Return the (x, y) coordinate for the center point of the cell that contains the specified text.  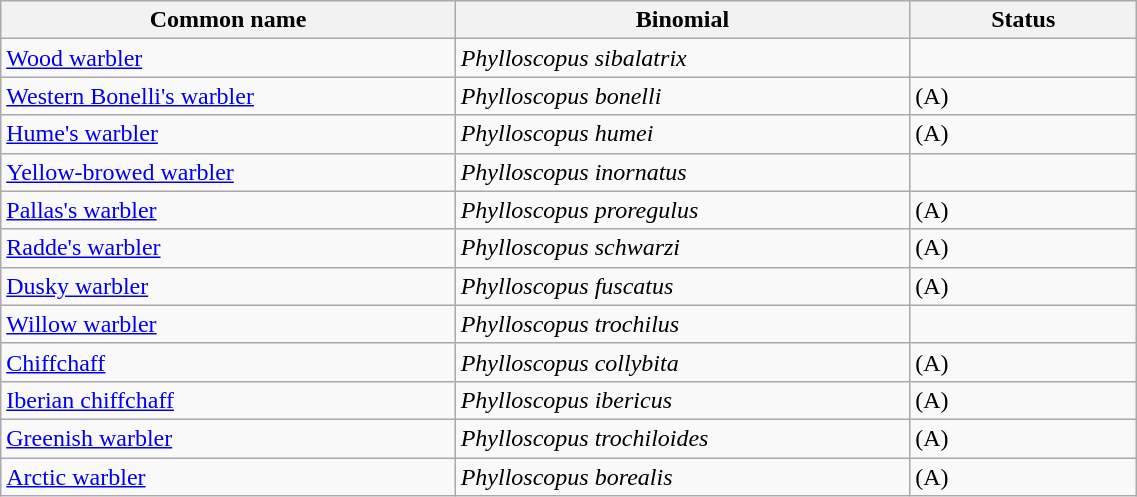
Phylloscopus schwarzi (682, 248)
Phylloscopus proregulus (682, 210)
Binomial (682, 20)
Phylloscopus borealis (682, 477)
Willow warbler (228, 324)
Greenish warbler (228, 438)
Iberian chiffchaff (228, 400)
Yellow-browed warbler (228, 172)
Wood warbler (228, 58)
Phylloscopus fuscatus (682, 286)
Radde's warbler (228, 248)
Phylloscopus collybita (682, 362)
Chiffchaff (228, 362)
Western Bonelli's warbler (228, 96)
Phylloscopus ibericus (682, 400)
Status (1024, 20)
Phylloscopus trochiloides (682, 438)
Phylloscopus sibalatrix (682, 58)
Phylloscopus inornatus (682, 172)
Pallas's warbler (228, 210)
Hume's warbler (228, 134)
Phylloscopus humei (682, 134)
Phylloscopus bonelli (682, 96)
Common name (228, 20)
Arctic warbler (228, 477)
Phylloscopus trochilus (682, 324)
Dusky warbler (228, 286)
